Output the [X, Y] coordinate of the center of the cell containing the given text.  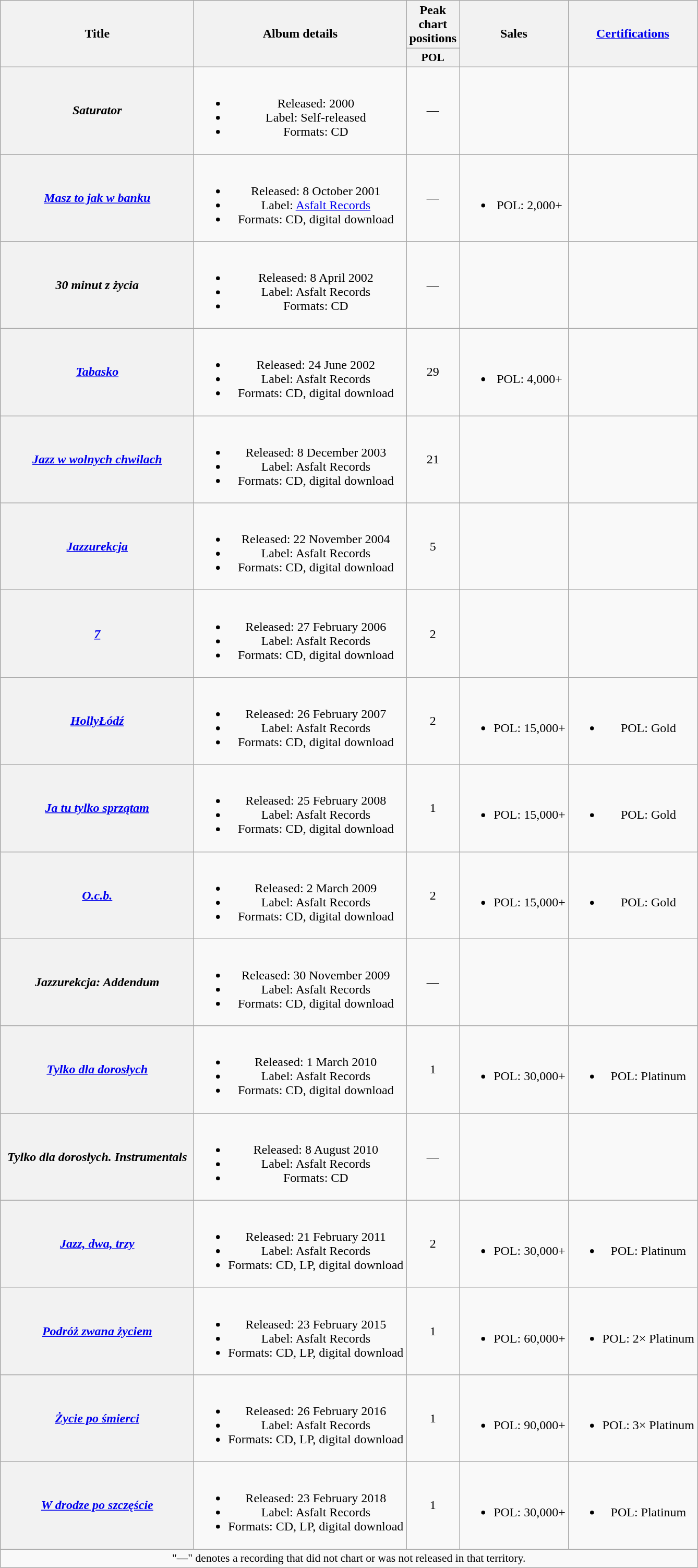
Peak chart positions [433, 25]
W drodze po szczęście [97, 1505]
Sales [514, 34]
Released: 2000Label: Self-releasedFormats: CD [300, 111]
POL: 2× Platinum [632, 1331]
Released: 23 February 2015Label: Asfalt RecordsFormats: CD, LP, digital download [300, 1331]
Released: 25 February 2008Label: Asfalt RecordsFormats: CD, digital download [300, 808]
Certifications [632, 34]
POL: 3× Platinum [632, 1418]
Released: 8 April 2002Label: Asfalt RecordsFormats: CD [300, 285]
POL: 90,000+ [514, 1418]
"—" denotes a recording that did not chart or was not released in that territory. [349, 1558]
Released: 1 March 2010Label: Asfalt RecordsFormats: CD, digital download [300, 1070]
Released: 26 February 2007Label: Asfalt RecordsFormats: CD, digital download [300, 721]
Released: 23 February 2018Label: Asfalt RecordsFormats: CD, LP, digital download [300, 1505]
Saturator [97, 111]
Released: 8 December 2003Label: Asfalt RecordsFormats: CD, digital download [300, 459]
Jazzurekcja: Addendum [97, 982]
Released: 8 October 2001Label: Asfalt RecordsFormats: CD, digital download [300, 198]
7 [97, 633]
Released: 24 June 2002Label: Asfalt RecordsFormats: CD, digital download [300, 373]
Jazz, dwa, trzy [97, 1244]
Released: 27 February 2006Label: Asfalt RecordsFormats: CD, digital download [300, 633]
Życie po śmierci [97, 1418]
21 [433, 459]
Ja tu tylko sprzątam [97, 808]
O.c.b. [97, 895]
POL: 4,000+ [514, 373]
HollyŁódź [97, 721]
Jazzurekcja [97, 547]
Podróż zwana życiem [97, 1331]
30 minut z życia [97, 285]
Tabasko [97, 373]
POL: 2,000+ [514, 198]
Album details [300, 34]
Released: 22 November 2004Label: Asfalt RecordsFormats: CD, digital download [300, 547]
Masz to jak w banku [97, 198]
Released: 21 February 2011Label: Asfalt RecordsFormats: CD, LP, digital download [300, 1244]
Jazz w wolnych chwilach [97, 459]
Released: 2 March 2009Label: Asfalt RecordsFormats: CD, digital download [300, 895]
29 [433, 373]
POL: 60,000+ [514, 1331]
POL [433, 58]
Title [97, 34]
Tylko dla dorosłych. Instrumentals [97, 1156]
Released: 8 August 2010Label: Asfalt RecordsFormats: CD [300, 1156]
Released: 30 November 2009Label: Asfalt RecordsFormats: CD, digital download [300, 982]
Tylko dla dorosłych [97, 1070]
Released: 26 February 2016Label: Asfalt RecordsFormats: CD, LP, digital download [300, 1418]
5 [433, 547]
